Determine the (x, y) coordinate at the center of the cell enclosing the given text.  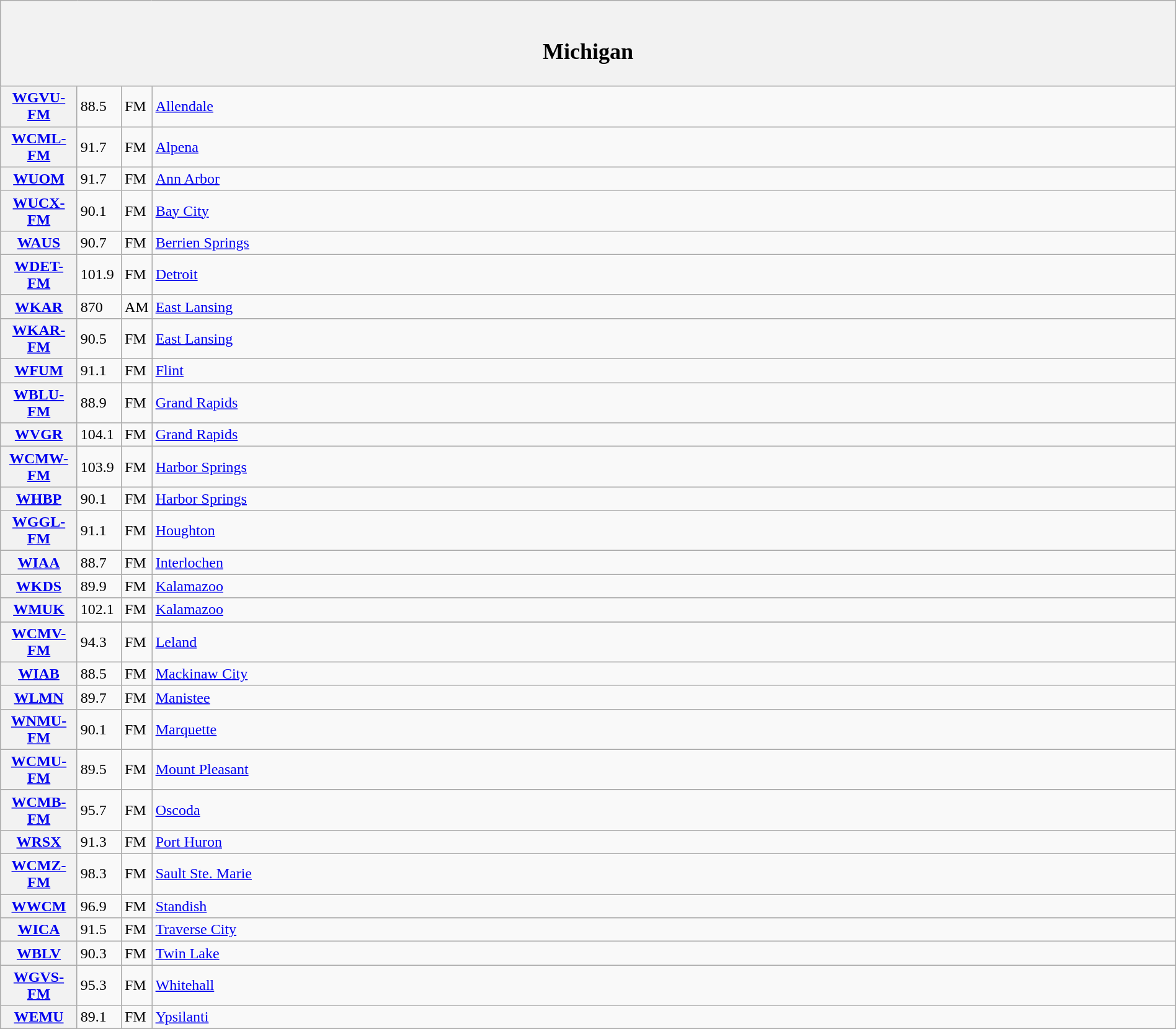
Mount Pleasant (664, 769)
WRSX (39, 842)
WIAB (39, 674)
WGVS-FM (39, 985)
WICA (39, 930)
Allendale (664, 107)
WKAR-FM (39, 339)
89.1 (99, 1017)
WVGR (39, 435)
94.3 (99, 641)
Ann Arbor (664, 179)
Bay City (664, 211)
Marquette (664, 729)
WGVU-FM (39, 107)
104.1 (99, 435)
Whitehall (664, 985)
89.9 (99, 586)
Interlochen (664, 563)
101.9 (99, 274)
WAUS (39, 243)
WHBP (39, 499)
96.9 (99, 906)
Twin Lake (664, 953)
WNMU-FM (39, 729)
WLMN (39, 697)
870 (99, 306)
WMUK (39, 610)
103.9 (99, 466)
Traverse City (664, 930)
Detroit (664, 274)
89.7 (99, 697)
91.3 (99, 842)
Alpena (664, 146)
WGGL-FM (39, 531)
WCMU-FM (39, 769)
WEMU (39, 1017)
Leland (664, 641)
Oscoda (664, 810)
WCMW-FM (39, 466)
91.5 (99, 930)
WKDS (39, 586)
Michigan (588, 43)
WUCX-FM (39, 211)
90.7 (99, 243)
WCMB-FM (39, 810)
Ypsilanti (664, 1017)
Berrien Springs (664, 243)
Port Huron (664, 842)
Mackinaw City (664, 674)
Standish (664, 906)
95.7 (99, 810)
WCMV-FM (39, 641)
Manistee (664, 697)
AM (136, 306)
Houghton (664, 531)
88.9 (99, 403)
89.5 (99, 769)
98.3 (99, 875)
WKAR (39, 306)
95.3 (99, 985)
WBLV (39, 953)
WWCM (39, 906)
Flint (664, 371)
90.3 (99, 953)
WDET-FM (39, 274)
90.5 (99, 339)
WUOM (39, 179)
Sault Ste. Marie (664, 875)
102.1 (99, 610)
WCMZ-FM (39, 875)
88.7 (99, 563)
WFUM (39, 371)
WCML-FM (39, 146)
WBLU-FM (39, 403)
WIAA (39, 563)
